Determine the [x, y] coordinate at the center of the cell enclosing the given text.  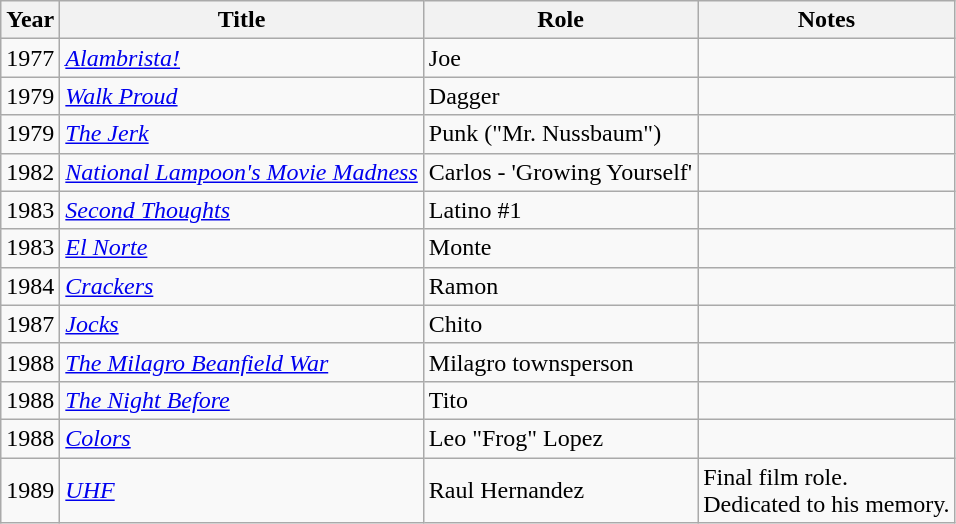
Tito [560, 400]
Leo "Frog" Lopez [560, 438]
The Milagro Beanfield War [242, 362]
Ramon [560, 286]
Second Thoughts [242, 210]
National Lampoon's Movie Madness [242, 172]
Latino #1 [560, 210]
1982 [30, 172]
Carlos - 'Growing Yourself' [560, 172]
Walk Proud [242, 96]
Punk ("Mr. Nussbaum") [560, 134]
1987 [30, 324]
Alambrista! [242, 58]
Role [560, 20]
Chito [560, 324]
Title [242, 20]
Colors [242, 438]
El Norte [242, 248]
Dagger [560, 96]
UHF [242, 490]
Monte [560, 248]
1984 [30, 286]
1977 [30, 58]
Year [30, 20]
Milagro townsperson [560, 362]
Notes [826, 20]
Final film role.Dedicated to his memory. [826, 490]
Joe [560, 58]
Raul Hernandez [560, 490]
The Night Before [242, 400]
Jocks [242, 324]
1989 [30, 490]
The Jerk [242, 134]
Crackers [242, 286]
